Capture the cell that displays the provided text and extract its [X, Y] central coordinate. 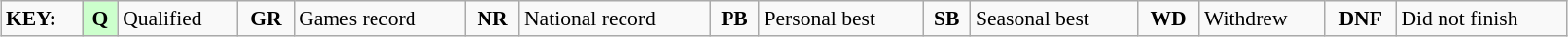
NR [492, 18]
KEY: [42, 18]
Qualified [178, 18]
Personal best [840, 18]
GR [267, 18]
Games record [379, 18]
DNF [1361, 18]
Seasonal best [1054, 18]
Withdrew [1263, 18]
SB [947, 18]
National record [615, 18]
PB [735, 18]
Q [100, 18]
Did not finish [1481, 18]
WD [1168, 18]
